Determine the (X, Y) coordinate at the center of the cell enclosing the given text.  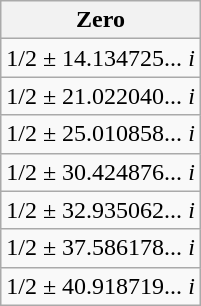
1/2 ± 30.424876... i (101, 172)
1/2 ± 25.010858... i (101, 134)
1/2 ± 14.134725... i (101, 58)
Zero (101, 20)
1/2 ± 37.586178... i (101, 248)
1/2 ± 32.935062... i (101, 210)
1/2 ± 40.918719... i (101, 286)
1/2 ± 21.022040... i (101, 96)
